Scan for the cell matching the given text and deliver its (X, Y) coordinate at center. 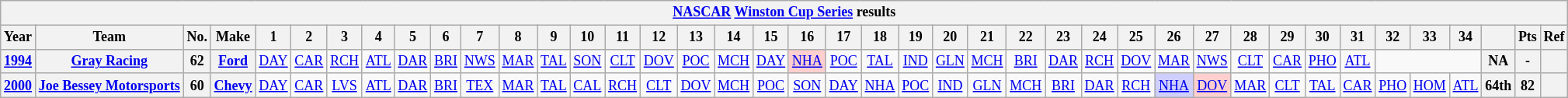
12 (659, 37)
4 (378, 37)
22 (1026, 37)
2000 (19, 86)
Year (19, 37)
Chevy (233, 86)
29 (1288, 37)
NA (1499, 61)
- (1528, 61)
25 (1136, 37)
14 (734, 37)
1994 (19, 61)
13 (696, 37)
TEX (480, 86)
26 (1174, 37)
20 (951, 37)
11 (623, 37)
Team (109, 37)
9 (554, 37)
64th (1499, 86)
30 (1322, 37)
7 (480, 37)
Ford (233, 61)
8 (518, 37)
24 (1100, 37)
17 (843, 37)
18 (880, 37)
34 (1465, 37)
2 (309, 37)
16 (807, 37)
60 (197, 86)
NASCAR Winston Cup Series results (784, 12)
19 (916, 37)
LVS (345, 86)
82 (1528, 86)
62 (197, 61)
21 (987, 37)
Gray Racing (109, 61)
1 (273, 37)
Pts (1528, 37)
CAL (587, 86)
10 (587, 37)
31 (1358, 37)
3 (345, 37)
Make (233, 37)
23 (1064, 37)
6 (446, 37)
Ref (1554, 37)
No. (197, 37)
HOM (1429, 86)
15 (770, 37)
27 (1212, 37)
33 (1429, 37)
Joe Bessey Motorsports (109, 86)
28 (1250, 37)
32 (1393, 37)
5 (413, 37)
